Return the (x, y) coordinate for the center point of the cell that contains the specified text.  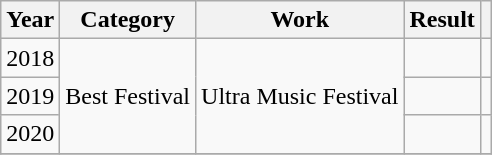
Work (300, 20)
Best Festival (128, 96)
2019 (30, 96)
2020 (30, 134)
Year (30, 20)
Ultra Music Festival (300, 96)
Result (442, 20)
Category (128, 20)
2018 (30, 58)
